Determine the (X, Y) coordinate at the center of the cell enclosing the given text.  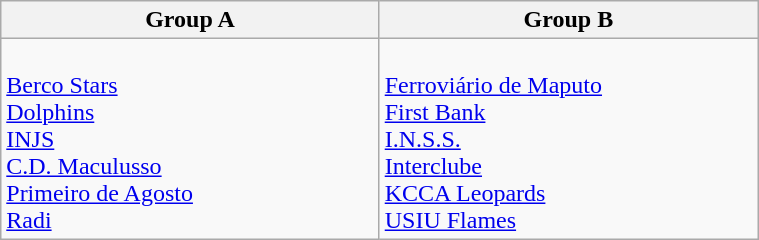
Group A (190, 20)
Berco Stars Dolphins INJS C.D. Maculusso Primeiro de Agosto Radi (190, 139)
Group B (568, 20)
Ferroviário de Maputo First Bank I.N.S.S. Interclube KCCA Leopards USIU Flames (568, 139)
